Determine the [X, Y] coordinate at the center of the cell enclosing the given text.  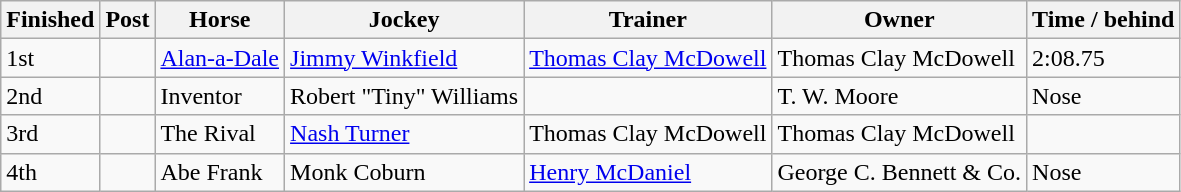
T. W. Moore [900, 96]
The Rival [220, 134]
Robert "Tiny" Williams [404, 96]
1st [50, 58]
Owner [900, 20]
4th [50, 172]
Jimmy Winkfield [404, 58]
Alan-a-Dale [220, 58]
Time / behind [1104, 20]
Henry McDaniel [648, 172]
Post [128, 20]
2:08.75 [1104, 58]
Abe Frank [220, 172]
2nd [50, 96]
Horse [220, 20]
George C. Bennett & Co. [900, 172]
Nash Turner [404, 134]
3rd [50, 134]
Monk Coburn [404, 172]
Finished [50, 20]
Jockey [404, 20]
Trainer [648, 20]
Inventor [220, 96]
